Return [x, y] of the center of cell containing provided text 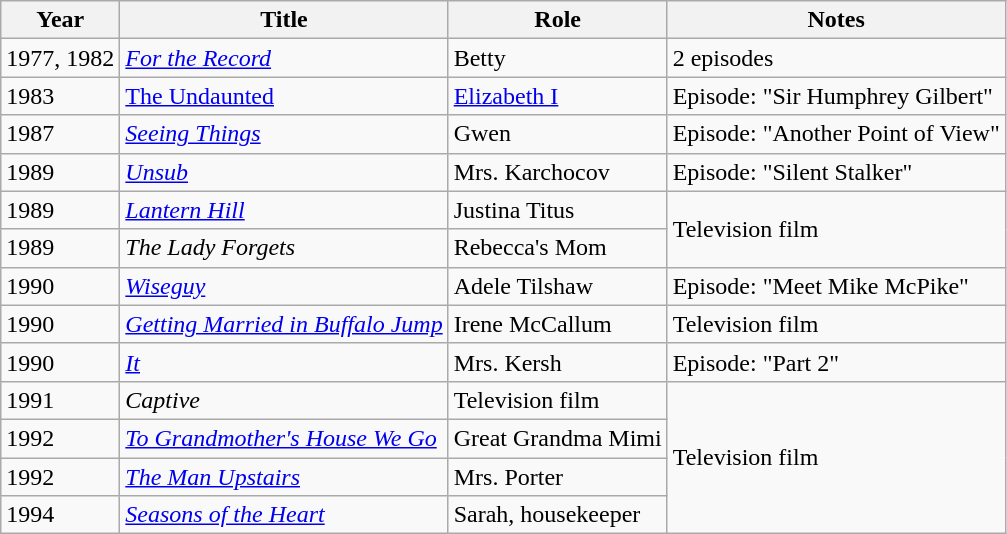
To Grandmother's House We Go [284, 438]
1987 [60, 134]
Episode: "Sir Humphrey Gilbert" [836, 96]
Notes [836, 20]
Episode: "Part 2" [836, 362]
Seasons of the Heart [284, 515]
Adele Tilshaw [558, 286]
Captive [284, 400]
Elizabeth I [558, 96]
Irene McCallum [558, 324]
1994 [60, 515]
Year [60, 20]
It [284, 362]
Justina Titus [558, 210]
Getting Married in Buffalo Jump [284, 324]
Role [558, 20]
Lantern Hill [284, 210]
Wiseguy [284, 286]
Mrs. Porter [558, 477]
Title [284, 20]
Great Grandma Mimi [558, 438]
Seeing Things [284, 134]
Mrs. Kersh [558, 362]
For the Record [284, 58]
1983 [60, 96]
Gwen [558, 134]
Episode: "Another Point of View" [836, 134]
Episode: "Silent Stalker" [836, 172]
Unsub [284, 172]
The Lady Forgets [284, 248]
The Undaunted [284, 96]
Mrs. Karchocov [558, 172]
Betty [558, 58]
The Man Upstairs [284, 477]
Sarah, housekeeper [558, 515]
Episode: "Meet Mike McPike" [836, 286]
2 episodes [836, 58]
1977, 1982 [60, 58]
Rebecca's Mom [558, 248]
1991 [60, 400]
